Capture the cell that displays the provided text and extract its [X, Y] central coordinate. 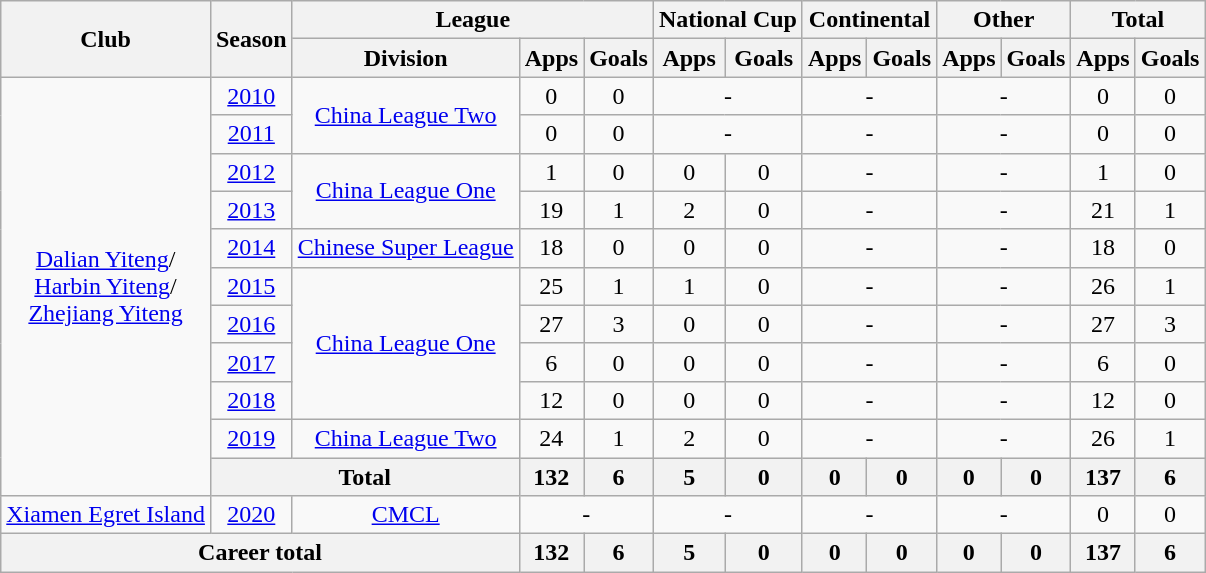
2014 [251, 248]
Career total [260, 553]
21 [1103, 210]
24 [551, 438]
National Cup [728, 20]
2019 [251, 438]
2016 [251, 324]
2011 [251, 134]
Dalian Yiteng/Harbin Yiteng/Zhejiang Yiteng [106, 286]
Other [1004, 20]
Continental [869, 20]
2010 [251, 96]
CMCL [406, 515]
2017 [251, 362]
2012 [251, 172]
19 [551, 210]
2018 [251, 400]
25 [551, 286]
Xiamen Egret Island [106, 515]
Season [251, 39]
League [472, 20]
Club [106, 39]
2013 [251, 210]
2015 [251, 286]
Chinese Super League [406, 248]
Division [406, 58]
2020 [251, 515]
